Return the [X, Y] coordinate for the center point of the cell that contains the specified text.  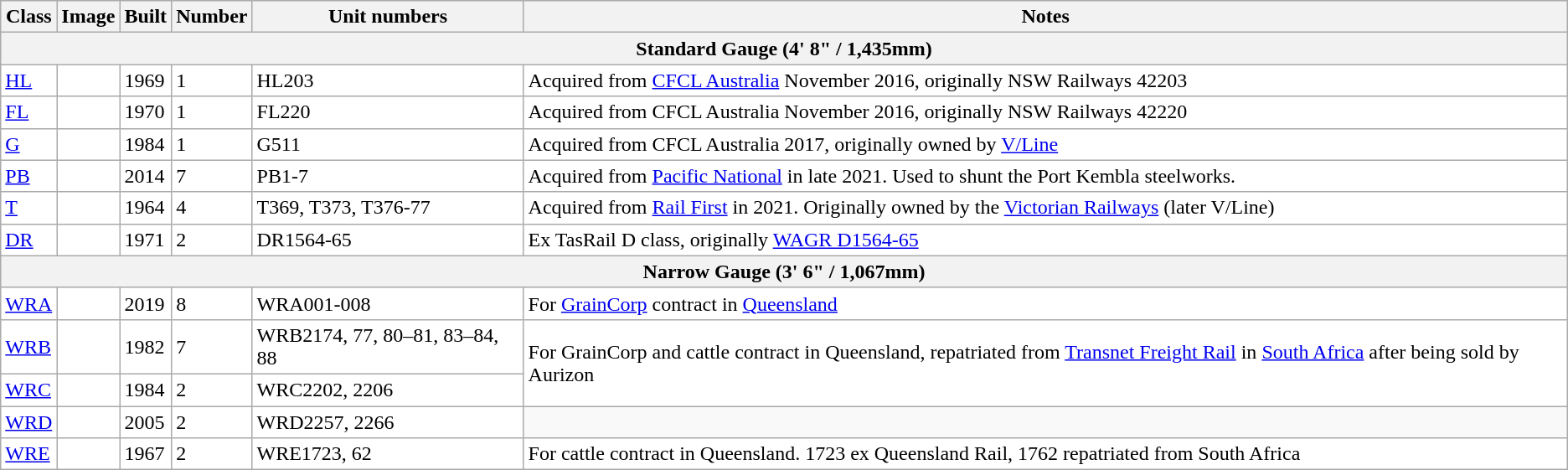
Built [146, 17]
WRA [28, 303]
FL220 [388, 112]
Acquired from CFCL Australia 2017, originally owned by V/Line [1045, 144]
Acquired from Rail First in 2021. Originally owned by the Victorian Railways (later V/Line) [1045, 208]
WRC [28, 390]
1964 [146, 208]
Notes [1045, 17]
1970 [146, 112]
G511 [388, 144]
Acquired from Pacific National in late 2021. Used to shunt the Port Kembla steelworks. [1045, 176]
2014 [146, 176]
2005 [146, 421]
PB [28, 176]
Image [89, 17]
Unit numbers [388, 17]
4 [212, 208]
For cattle contract in Queensland. 1723 ex Queensland Rail, 1762 repatriated from South Africa [1045, 454]
WRE1723, 62 [388, 454]
1982 [146, 347]
DR1564-65 [388, 240]
Acquired from CFCL Australia November 2016, originally NSW Railways 42220 [1045, 112]
HL [28, 80]
WRD [28, 421]
HL203 [388, 80]
G [28, 144]
8 [212, 303]
1967 [146, 454]
Class [28, 17]
Ex TasRail D class, originally WAGR D1564-65 [1045, 240]
PB1-7 [388, 176]
T [28, 208]
Narrow Gauge (3' 6" / 1,067mm) [784, 271]
FL [28, 112]
WRB2174, 77, 80–81, 83–84, 88 [388, 347]
1971 [146, 240]
WRC2202, 2206 [388, 390]
WRA001-008 [388, 303]
WRD2257, 2266 [388, 421]
For GrainCorp and cattle contract in Queensland, repatriated from Transnet Freight Rail in South Africa after being sold by Aurizon [1045, 362]
Standard Gauge (4' 8" / 1,435mm) [784, 49]
T369, T373, T376-77 [388, 208]
1969 [146, 80]
2019 [146, 303]
Acquired from CFCL Australia November 2016, originally NSW Railways 42203 [1045, 80]
DR [28, 240]
Number [212, 17]
WRE [28, 454]
WRB [28, 347]
For GrainCorp contract in Queensland [1045, 303]
